Locate the cell with the specified text and output its [X, Y] center coordinate. 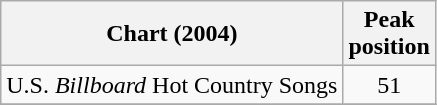
51 [389, 85]
U.S. Billboard Hot Country Songs [172, 85]
Peakposition [389, 34]
Chart (2004) [172, 34]
